Search for the cell housing the specified text and yield its [X, Y] center coordinate. 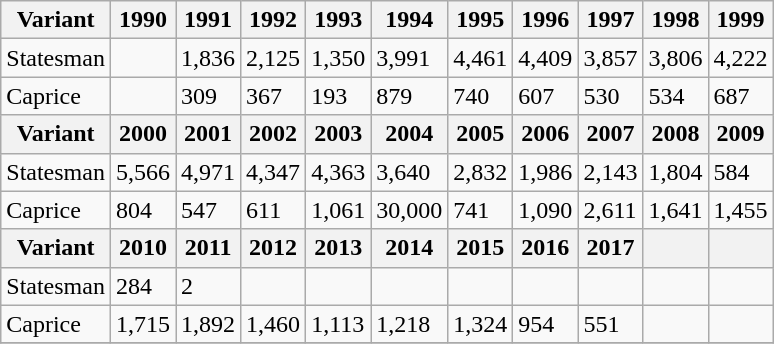
584 [740, 172]
3,991 [410, 58]
1997 [610, 20]
3,640 [410, 172]
1,113 [338, 324]
2 [208, 286]
1,986 [546, 172]
2,832 [480, 172]
1,641 [676, 210]
2016 [546, 248]
4,971 [208, 172]
1,892 [208, 324]
2001 [208, 134]
309 [208, 96]
740 [480, 96]
2013 [338, 248]
4,222 [740, 58]
804 [142, 210]
2007 [610, 134]
1992 [274, 20]
1990 [142, 20]
193 [338, 96]
2010 [142, 248]
4,409 [546, 58]
954 [546, 324]
547 [208, 210]
2000 [142, 134]
1,218 [410, 324]
2006 [546, 134]
3,857 [610, 58]
534 [676, 96]
2004 [410, 134]
1,350 [338, 58]
4,347 [274, 172]
1,460 [274, 324]
551 [610, 324]
1996 [546, 20]
284 [142, 286]
1999 [740, 20]
2009 [740, 134]
1,455 [740, 210]
1998 [676, 20]
3,806 [676, 58]
1994 [410, 20]
2,611 [610, 210]
741 [480, 210]
4,363 [338, 172]
1,836 [208, 58]
2015 [480, 248]
1,090 [546, 210]
367 [274, 96]
4,461 [480, 58]
5,566 [142, 172]
2002 [274, 134]
1,804 [676, 172]
2014 [410, 248]
1993 [338, 20]
687 [740, 96]
1995 [480, 20]
2003 [338, 134]
2005 [480, 134]
530 [610, 96]
30,000 [410, 210]
2,125 [274, 58]
607 [546, 96]
1,715 [142, 324]
1,324 [480, 324]
2017 [610, 248]
2008 [676, 134]
611 [274, 210]
879 [410, 96]
1,061 [338, 210]
2012 [274, 248]
1991 [208, 20]
2011 [208, 248]
2,143 [610, 172]
